Return (x, y) of the center of cell containing provided text 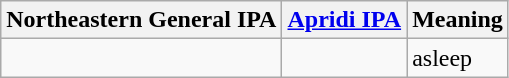
asleep (458, 58)
Meaning (458, 20)
Apridi IPA (344, 20)
Northeastern General IPA (142, 20)
